Return (X, Y) of the center of cell containing provided text 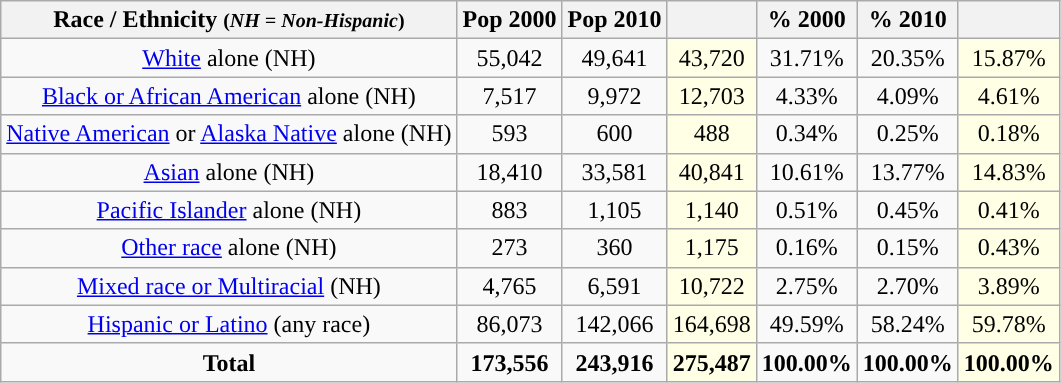
White alone (NH) (229, 58)
10,722 (712, 286)
58.24% (908, 324)
1,140 (712, 210)
600 (614, 134)
273 (510, 248)
4.09% (908, 96)
0.16% (806, 248)
18,410 (510, 172)
20.35% (908, 58)
0.45% (908, 210)
10.61% (806, 172)
15.87% (1008, 58)
Asian alone (NH) (229, 172)
0.51% (806, 210)
Hispanic or Latino (any race) (229, 324)
Mixed race or Multiracial (NH) (229, 286)
% 2010 (908, 20)
7,517 (510, 96)
142,066 (614, 324)
6,591 (614, 286)
9,972 (614, 96)
360 (614, 248)
0.41% (1008, 210)
86,073 (510, 324)
0.25% (908, 134)
883 (510, 210)
2.70% (908, 286)
13.77% (908, 172)
40,841 (712, 172)
Total (229, 362)
1,105 (614, 210)
59.78% (1008, 324)
1,175 (712, 248)
593 (510, 134)
3.89% (1008, 286)
31.71% (806, 58)
4,765 (510, 286)
2.75% (806, 286)
55,042 (510, 58)
164,698 (712, 324)
33,581 (614, 172)
Native American or Alaska Native alone (NH) (229, 134)
49.59% (806, 324)
Other race alone (NH) (229, 248)
Pop 2010 (614, 20)
Pacific Islander alone (NH) (229, 210)
4.33% (806, 96)
14.83% (1008, 172)
275,487 (712, 362)
Race / Ethnicity (NH = Non-Hispanic) (229, 20)
243,916 (614, 362)
488 (712, 134)
0.43% (1008, 248)
0.15% (908, 248)
4.61% (1008, 96)
Pop 2000 (510, 20)
49,641 (614, 58)
0.18% (1008, 134)
0.34% (806, 134)
Black or African American alone (NH) (229, 96)
% 2000 (806, 20)
43,720 (712, 58)
12,703 (712, 96)
173,556 (510, 362)
